Locate the cell with the specified text and output its [x, y] center coordinate. 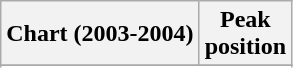
Peakposition [245, 34]
Chart (2003-2004) [100, 34]
